Return (x, y) of the center of cell containing provided text 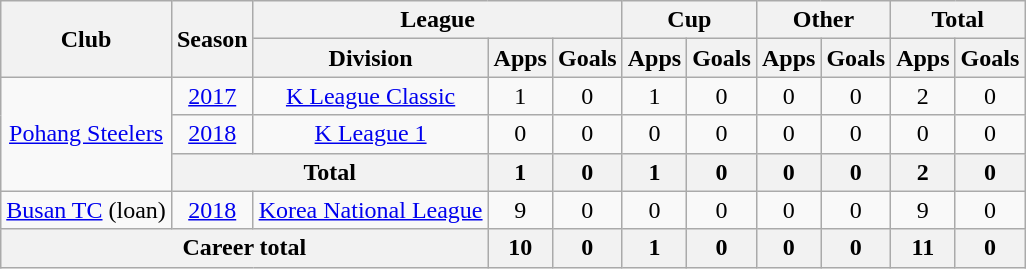
League (438, 20)
Other (823, 20)
10 (520, 248)
K League Classic (370, 96)
Division (370, 58)
Career total (244, 248)
2017 (212, 96)
K League 1 (370, 134)
Pohang Steelers (86, 134)
Cup (689, 20)
Season (212, 39)
Korea National League (370, 210)
11 (923, 248)
Busan TC (loan) (86, 210)
Club (86, 39)
